Capture the cell that displays the provided text and extract its [X, Y] central coordinate. 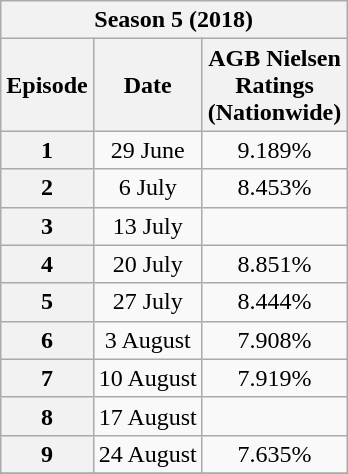
7.635% [274, 454]
10 August [148, 378]
7.919% [274, 378]
Date [148, 85]
20 July [148, 264]
8.453% [274, 188]
Season 5 (2018) [174, 20]
AGB NielsenRatings(Nationwide) [274, 85]
8 [47, 416]
29 June [148, 150]
6 [47, 340]
24 August [148, 454]
1 [47, 150]
8.851% [274, 264]
7 [47, 378]
2 [47, 188]
9.189% [274, 150]
6 July [148, 188]
17 August [148, 416]
4 [47, 264]
8.444% [274, 302]
27 July [148, 302]
3 August [148, 340]
Episode [47, 85]
5 [47, 302]
9 [47, 454]
3 [47, 226]
7.908% [274, 340]
13 July [148, 226]
